Pinpoint the cell where the given text exists, returning its (x, y) midpoint coordinate. 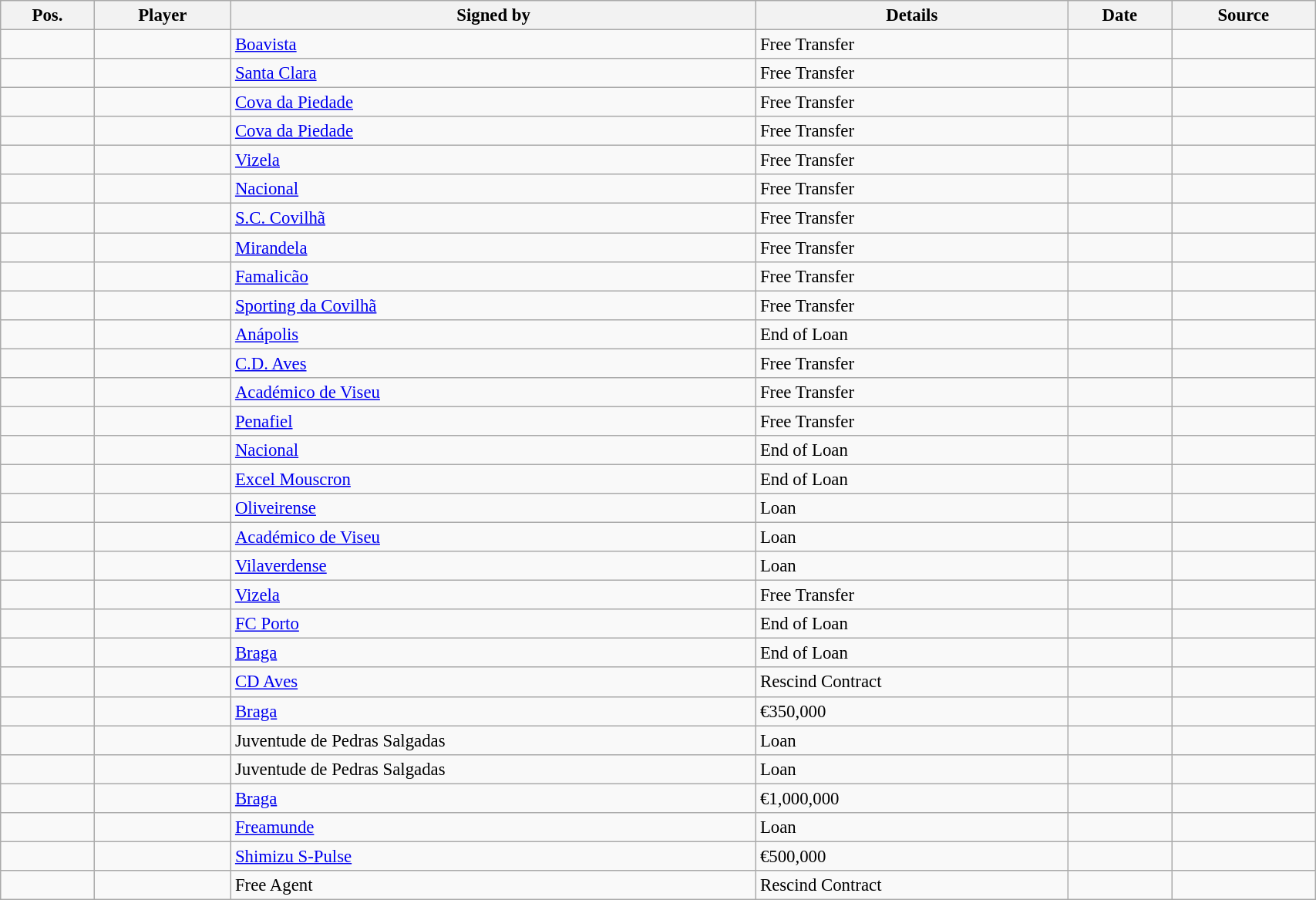
Signed by (493, 15)
Boavista (493, 45)
S.C. Covilhã (493, 218)
FC Porto (493, 624)
Date (1119, 15)
€350,000 (912, 711)
Anápolis (493, 334)
Excel Mouscron (493, 479)
Santa Clara (493, 73)
C.D. Aves (493, 363)
Shimizu S-Pulse (493, 856)
CD Aves (493, 683)
Pos. (48, 15)
Free Agent (493, 885)
Penafiel (493, 421)
Source (1244, 15)
Sporting da Covilhã (493, 305)
Details (912, 15)
Freamunde (493, 828)
Vilaverdense (493, 566)
€500,000 (912, 856)
Famalicão (493, 276)
Player (163, 15)
Oliveirense (493, 508)
Mirandela (493, 248)
€1,000,000 (912, 798)
